Return the (X, Y) coordinate for the center point of the cell that contains the specified text.  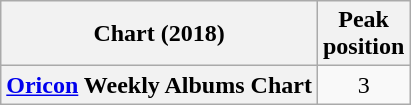
Peakposition (363, 34)
3 (363, 85)
Chart (2018) (160, 34)
Oricon Weekly Albums Chart (160, 85)
